Pinpoint the cell where the given text exists, returning its [x, y] midpoint coordinate. 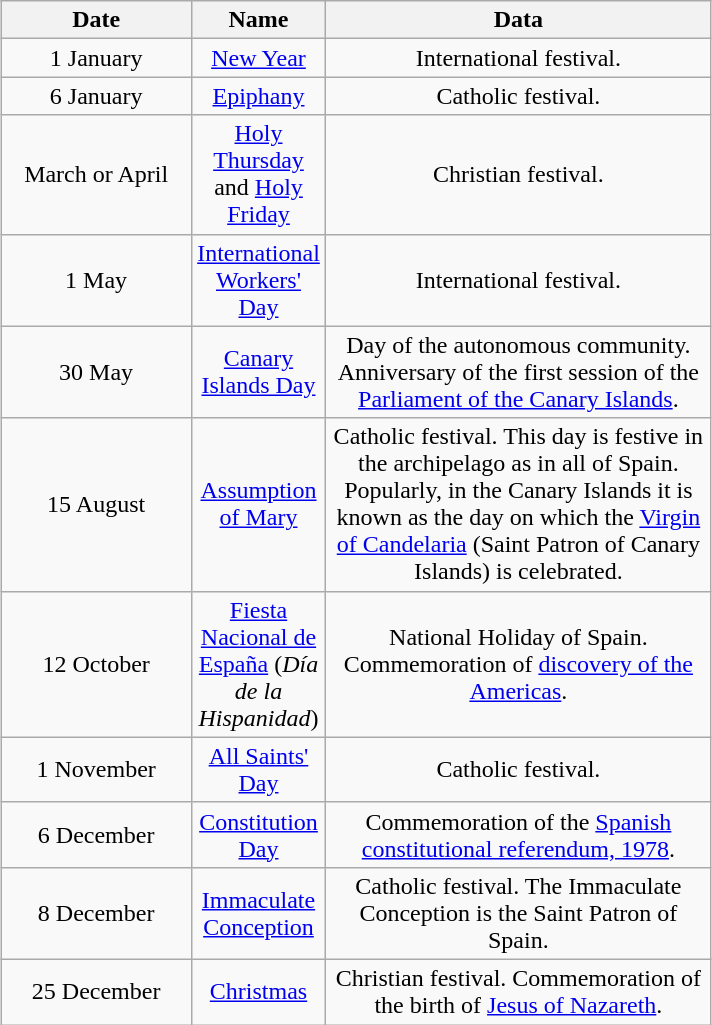
12 October [96, 664]
Name [259, 20]
Assumption of Mary [259, 504]
Day of the autonomous community. Anniversary of the first session of the Parliament of the Canary Islands. [518, 372]
1 January [96, 58]
Canary Islands Day [259, 372]
Fiesta Nacional de España (Día de la Hispanidad) [259, 664]
1 May [96, 280]
Commemoration of the Spanish constitutional referendum, 1978. [518, 834]
1 November [96, 770]
30 May [96, 372]
All Saints' Day [259, 770]
Constitution Day [259, 834]
15 August [96, 504]
Christian festival. [518, 174]
Immaculate Conception [259, 913]
New Year [259, 58]
Catholic festival. The Immaculate Conception is the Saint Patron of Spain. [518, 913]
Data [518, 20]
Christian festival. Commemoration of the birth of Jesus of Nazareth. [518, 992]
Christmas [259, 992]
National Holiday of Spain. Commemoration of discovery of the Americas. [518, 664]
International Workers' Day [259, 280]
6 January [96, 96]
6 December [96, 834]
8 December [96, 913]
March or April [96, 174]
Epiphany [259, 96]
25 December [96, 992]
Holy Thursday and Holy Friday [259, 174]
Date [96, 20]
